Capture the cell that displays the provided text and extract its (X, Y) central coordinate. 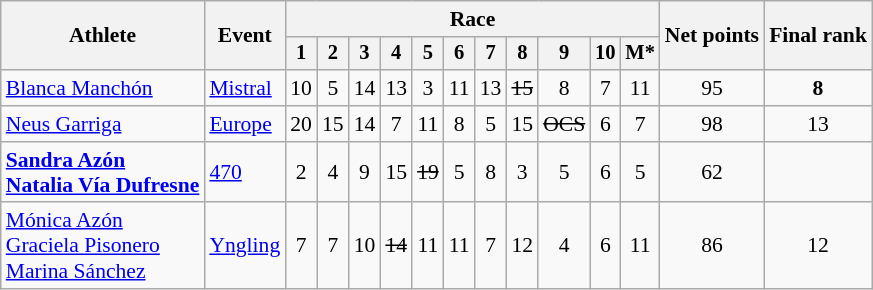
19 (428, 172)
Athlete (103, 36)
1 (301, 54)
Net points (712, 36)
Sandra AzónNatalia Vía Dufresne (103, 172)
86 (712, 246)
Mistral (244, 88)
Race (472, 19)
62 (712, 172)
Mónica AzónGraciela PisoneroMarina Sánchez (103, 246)
Yngling (244, 246)
M* (640, 54)
95 (712, 88)
98 (712, 124)
OCS (564, 124)
Europe (244, 124)
Event (244, 36)
20 (301, 124)
Blanca Manchón (103, 88)
Final rank (818, 36)
Neus Garriga (103, 124)
470 (244, 172)
